Return (x, y) of the center of cell containing provided text 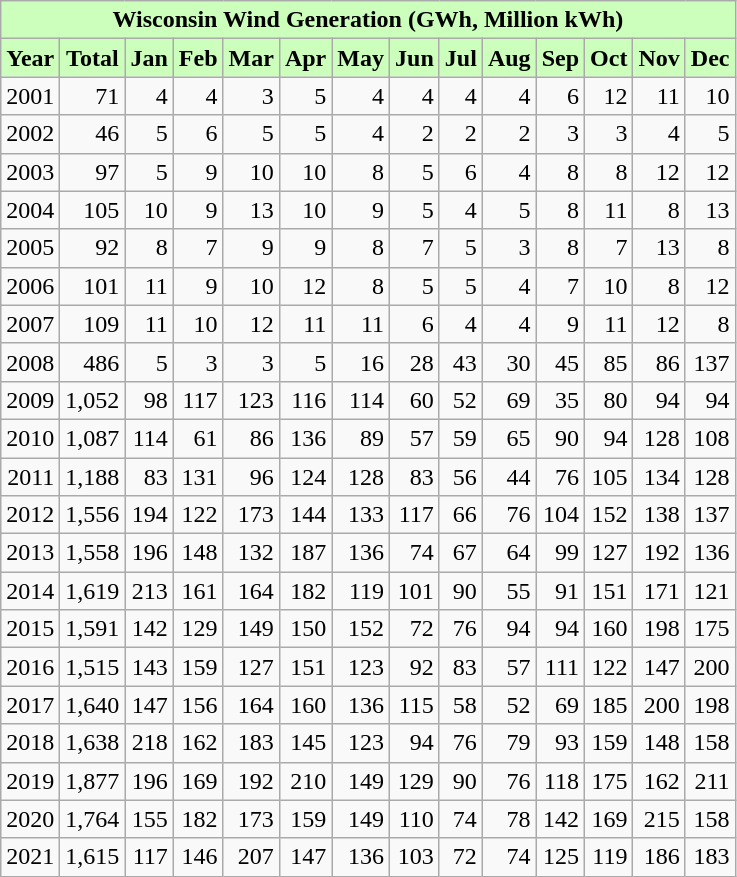
66 (460, 515)
60 (415, 400)
2011 (30, 477)
30 (509, 362)
89 (361, 438)
97 (92, 172)
35 (560, 400)
Total (92, 58)
71 (92, 96)
104 (560, 515)
124 (305, 477)
132 (251, 553)
161 (198, 591)
1,640 (92, 705)
64 (509, 553)
1,188 (92, 477)
210 (305, 781)
Dec (710, 58)
1,052 (92, 400)
96 (251, 477)
150 (305, 629)
2019 (30, 781)
115 (415, 705)
85 (609, 362)
134 (659, 477)
28 (415, 362)
1,615 (92, 857)
93 (560, 743)
2008 (30, 362)
2004 (30, 210)
109 (92, 324)
143 (149, 667)
187 (305, 553)
Jun (415, 58)
103 (415, 857)
2005 (30, 248)
46 (92, 134)
2006 (30, 286)
118 (560, 781)
1,558 (92, 553)
98 (149, 400)
186 (659, 857)
486 (92, 362)
218 (149, 743)
Wisconsin Wind Generation (GWh, Million kWh) (368, 20)
2002 (30, 134)
May (361, 58)
Apr (305, 58)
2012 (30, 515)
55 (509, 591)
1,087 (92, 438)
2003 (30, 172)
2013 (30, 553)
80 (609, 400)
133 (361, 515)
58 (460, 705)
2016 (30, 667)
108 (710, 438)
146 (198, 857)
Nov (659, 58)
16 (361, 362)
211 (710, 781)
61 (198, 438)
56 (460, 477)
121 (710, 591)
194 (149, 515)
65 (509, 438)
213 (149, 591)
2018 (30, 743)
2015 (30, 629)
171 (659, 591)
2021 (30, 857)
91 (560, 591)
Feb (198, 58)
1,556 (92, 515)
131 (198, 477)
Jan (149, 58)
185 (609, 705)
138 (659, 515)
116 (305, 400)
2020 (30, 819)
99 (560, 553)
155 (149, 819)
59 (460, 438)
2009 (30, 400)
1,619 (92, 591)
Sep (560, 58)
Aug (509, 58)
2007 (30, 324)
2001 (30, 96)
44 (509, 477)
67 (460, 553)
110 (415, 819)
78 (509, 819)
43 (460, 362)
145 (305, 743)
Mar (251, 58)
1,764 (92, 819)
1,591 (92, 629)
2010 (30, 438)
1,877 (92, 781)
Oct (609, 58)
79 (509, 743)
Jul (460, 58)
45 (560, 362)
156 (198, 705)
1,515 (92, 667)
125 (560, 857)
1,638 (92, 743)
2014 (30, 591)
215 (659, 819)
Year (30, 58)
144 (305, 515)
111 (560, 667)
2017 (30, 705)
207 (251, 857)
